Provide the (X, Y) coordinate of the cell's center where the given text is located.  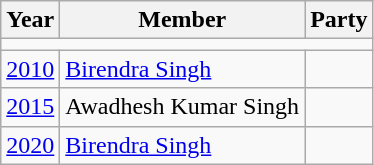
Year (30, 20)
2020 (30, 145)
Awadhesh Kumar Singh (182, 107)
Party (339, 20)
Member (182, 20)
2015 (30, 107)
2010 (30, 69)
